Find where the given text appears and provide that cell's center as (x, y) coordinate. 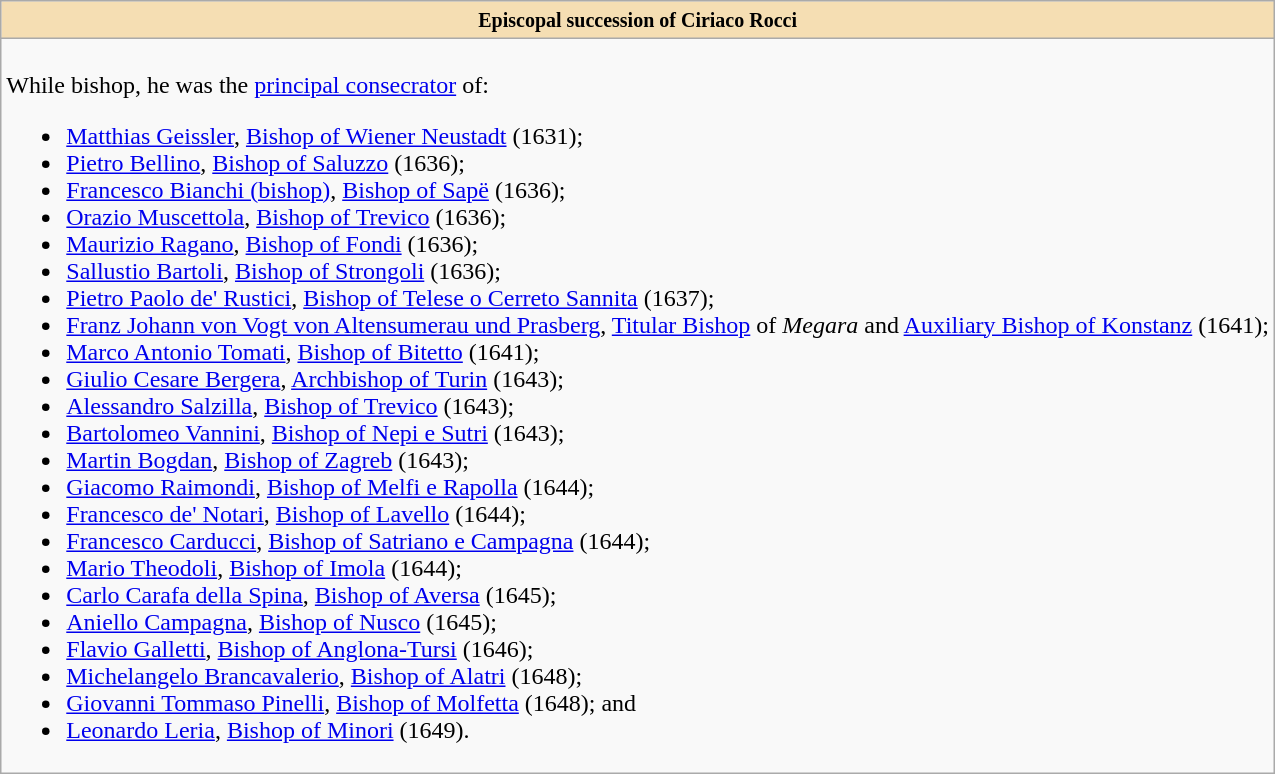
Episcopal succession of Ciriaco Rocci (638, 20)
